Extract the (x, y) coordinate from the center of the cell holding the provided text.  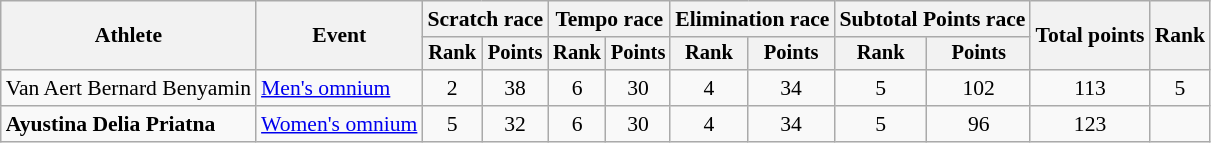
38 (515, 88)
Scratch race (485, 19)
96 (979, 124)
2 (452, 88)
102 (979, 88)
Subtotal Points race (932, 19)
113 (1090, 88)
Total points (1090, 36)
32 (515, 124)
Ayustina Delia Priatna (128, 124)
Men's omnium (339, 88)
Event (339, 36)
Van Aert Bernard Benyamin (128, 88)
Athlete (128, 36)
Women's omnium (339, 124)
Elimination race (752, 19)
Tempo race (609, 19)
123 (1090, 124)
